Provide the (X, Y) coordinate of the cell's center where the given text is located.  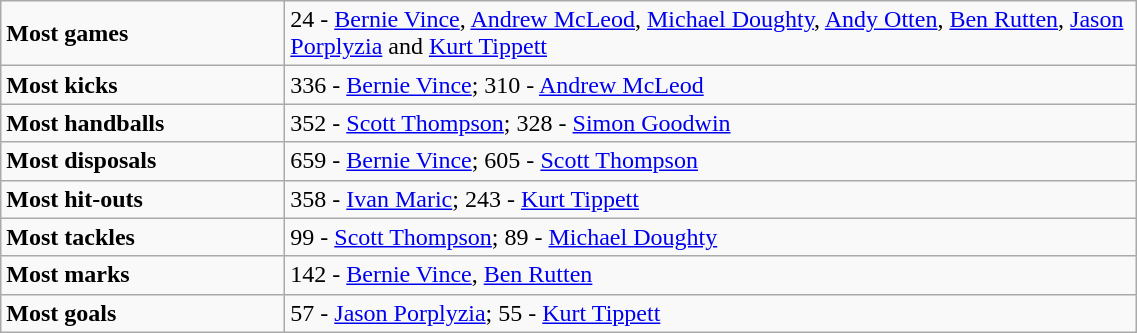
24 - Bernie Vince, Andrew McLeod, Michael Doughty, Andy Otten, Ben Rutten, Jason Porplyzia and Kurt Tippett (711, 34)
Most hit-outs (143, 199)
Most tackles (143, 237)
57 - Jason Porplyzia; 55 - Kurt Tippett (711, 313)
Most goals (143, 313)
352 - Scott Thompson; 328 - Simon Goodwin (711, 123)
Most marks (143, 275)
142 - Bernie Vince, Ben Rutten (711, 275)
358 - Ivan Maric; 243 - Kurt Tippett (711, 199)
659 - Bernie Vince; 605 - Scott Thompson (711, 161)
Most disposals (143, 161)
Most handballs (143, 123)
Most kicks (143, 85)
336 - Bernie Vince; 310 - Andrew McLeod (711, 85)
Most games (143, 34)
99 - Scott Thompson; 89 - Michael Doughty (711, 237)
